Scan for the cell matching the given text and deliver its (x, y) coordinate at center. 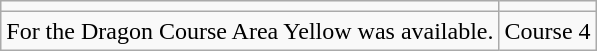
For the Dragon Course Area Yellow was available. (250, 31)
Course 4 (548, 31)
